Find where the given text appears and provide that cell's center as [x, y] coordinate. 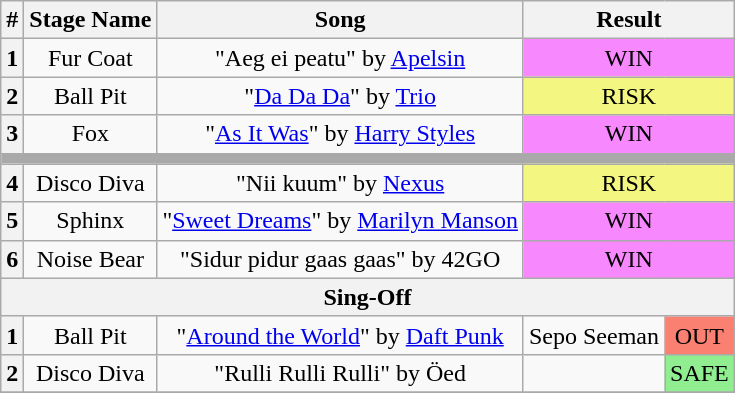
OUT [699, 335]
"Da Da Da" by Trio [340, 96]
Result [628, 20]
5 [12, 221]
4 [12, 183]
"Nii kuum" by Nexus [340, 183]
"As It Was" by Harry Styles [340, 134]
6 [12, 259]
3 [12, 134]
"Sweet Dreams" by Marilyn Manson [340, 221]
"Around the World" by Daft Punk [340, 335]
Stage Name [90, 20]
"Rulli Rulli Rulli" by Öed [340, 373]
"Sidur pidur gaas gaas" by 42GO [340, 259]
Sing-Off [368, 297]
Sphinx [90, 221]
Sepo Seeman [594, 335]
"Aeg ei peatu" by Apelsin [340, 58]
Fur Coat [90, 58]
# [12, 20]
Song [340, 20]
Noise Bear [90, 259]
Fox [90, 134]
SAFE [699, 373]
